Locate the cell with the specified text and output its (x, y) center coordinate. 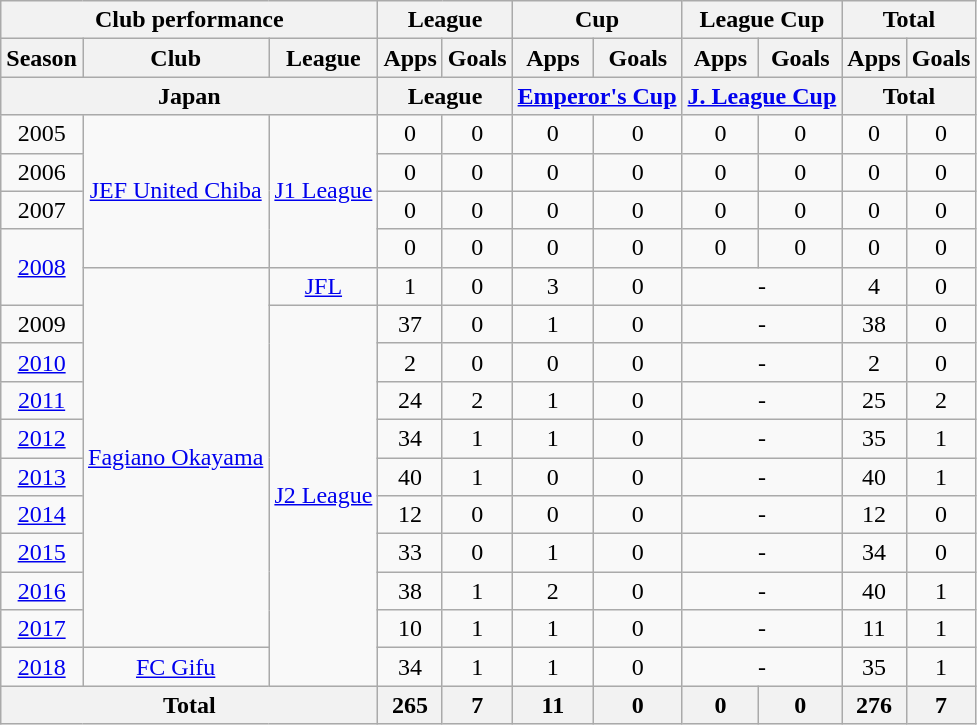
2007 (42, 210)
Emperor's Cup (597, 96)
2018 (42, 667)
2012 (42, 438)
2006 (42, 172)
3 (553, 286)
2016 (42, 591)
JEF United Chiba (175, 191)
25 (874, 400)
33 (410, 553)
2014 (42, 515)
37 (410, 324)
2005 (42, 134)
2017 (42, 629)
League Cup (762, 20)
J2 League (324, 496)
JFL (324, 286)
265 (410, 705)
Club (175, 58)
2010 (42, 362)
Fagiano Okayama (175, 458)
FC Gifu (175, 667)
Japan (190, 96)
2009 (42, 324)
276 (874, 705)
24 (410, 400)
4 (874, 286)
Cup (597, 20)
Season (42, 58)
2008 (42, 267)
10 (410, 629)
J1 League (324, 191)
2013 (42, 477)
2015 (42, 553)
Club performance (190, 20)
2011 (42, 400)
J. League Cup (762, 96)
